Extract the (X, Y) coordinate from the center of the cell holding the provided text.  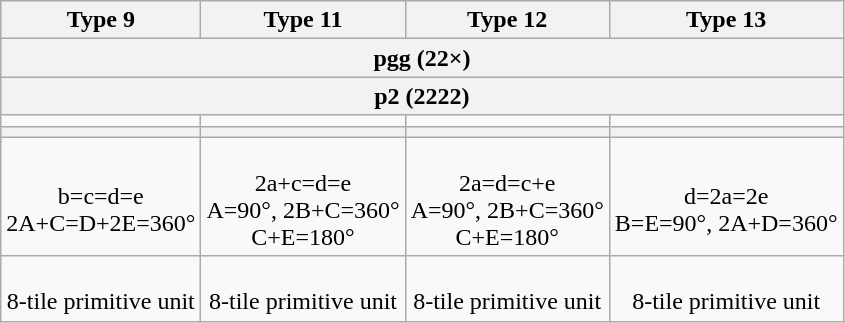
Type 11 (303, 20)
pgg (22×) (422, 58)
p2 (2222) (422, 96)
Type 12 (507, 20)
2a=d=c+eA=90°, 2B+C=360°C+E=180° (507, 196)
2a+c=d=eA=90°, 2B+C=360°C+E=180° (303, 196)
b=c=d=e2A+C=D+2E=360° (101, 196)
d=2a=2eB=E=90°, 2A+D=360° (726, 196)
Type 9 (101, 20)
Type 13 (726, 20)
